Determine the [X, Y] coordinate at the center of the cell enclosing the given text.  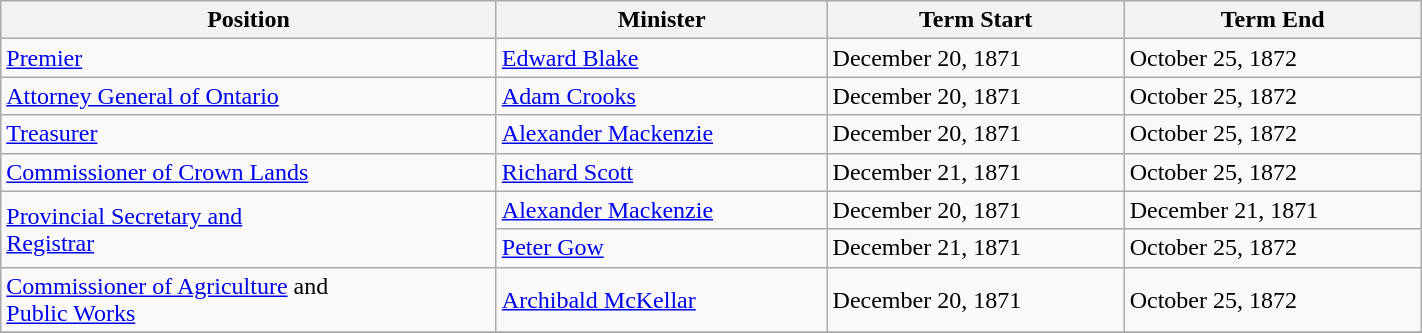
Term Start [976, 20]
Attorney General of Ontario [249, 96]
Term End [1272, 20]
Position [249, 20]
Treasurer [249, 134]
Provincial Secretary and Registrar [249, 229]
Archibald McKellar [662, 300]
Richard Scott [662, 172]
Peter Gow [662, 248]
Edward Blake [662, 58]
Minister [662, 20]
Adam Crooks [662, 96]
Commissioner of Crown Lands [249, 172]
Premier [249, 58]
Commissioner of Agriculture and Public Works [249, 300]
